Scan for the cell matching the given text and deliver its (X, Y) coordinate at center. 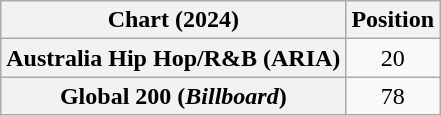
20 (393, 58)
Chart (2024) (174, 20)
Position (393, 20)
Global 200 (Billboard) (174, 96)
78 (393, 96)
Australia Hip Hop/R&B (ARIA) (174, 58)
